Provide the (X, Y) coordinate of the cell's center where the given text is located.  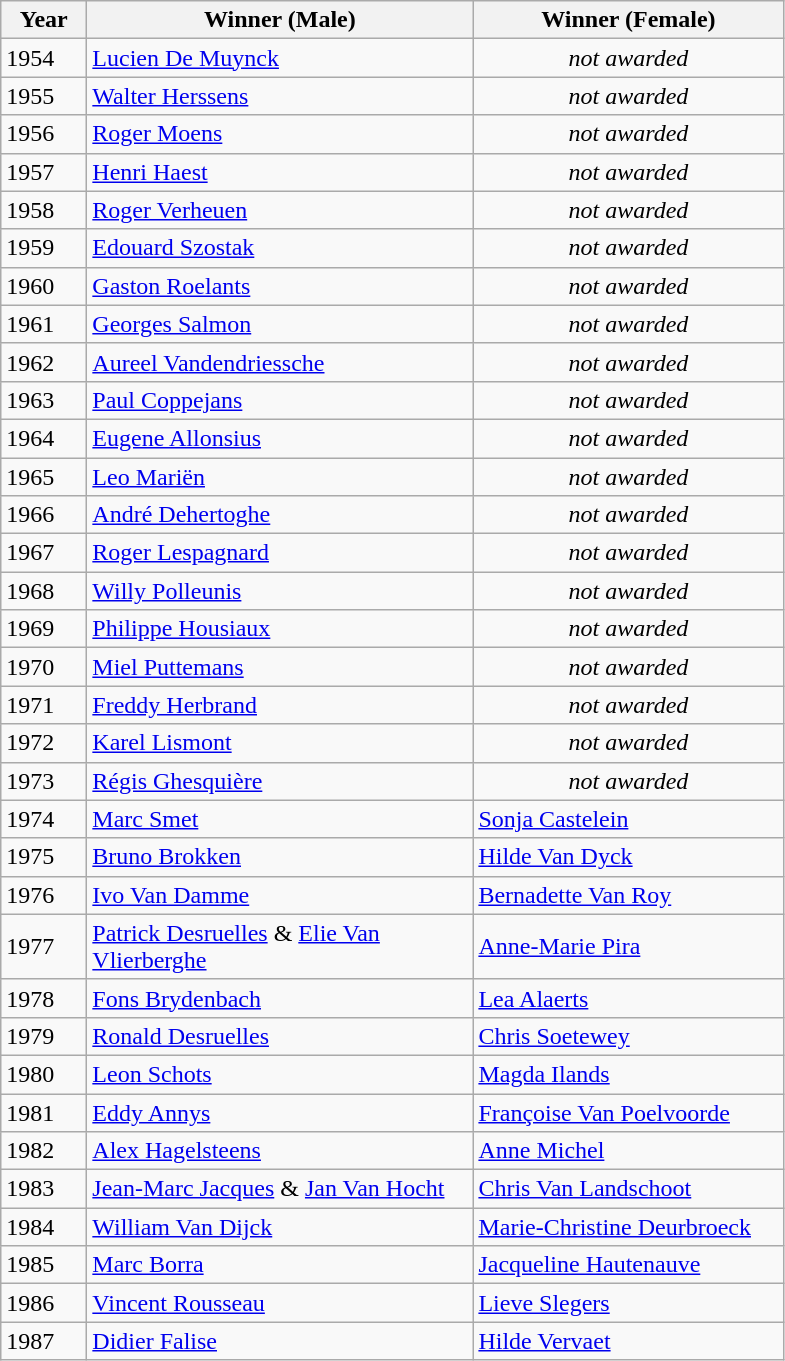
Anne-Marie Pira (628, 946)
Ronald Desruelles (280, 1036)
1971 (44, 705)
1954 (44, 58)
1974 (44, 819)
Georges Salmon (280, 324)
1962 (44, 362)
Gaston Roelants (280, 286)
1965 (44, 477)
1973 (44, 781)
1970 (44, 667)
1963 (44, 400)
Lucien De Muynck (280, 58)
1983 (44, 1189)
Sonja Castelein (628, 819)
1981 (44, 1113)
1958 (44, 210)
1955 (44, 96)
Lea Alaerts (628, 998)
Winner (Female) (628, 20)
Leon Schots (280, 1074)
Winner (Male) (280, 20)
Bruno Brokken (280, 857)
1976 (44, 895)
Willy Polleunis (280, 591)
1969 (44, 629)
Freddy Herbrand (280, 705)
Paul Coppejans (280, 400)
Vincent Rousseau (280, 1303)
1982 (44, 1151)
Magda Ilands (628, 1074)
1979 (44, 1036)
Lieve Slegers (628, 1303)
Miel Puttemans (280, 667)
William Van Dijck (280, 1227)
1978 (44, 998)
Year (44, 20)
Roger Moens (280, 134)
Roger Verheuen (280, 210)
Walter Herssens (280, 96)
Philippe Housiaux (280, 629)
Régis Ghesquière (280, 781)
1977 (44, 946)
Marc Smet (280, 819)
1984 (44, 1227)
1966 (44, 515)
Chris Van Landschoot (628, 1189)
Roger Lespagnard (280, 553)
Fons Brydenbach (280, 998)
Hilde Vervaet (628, 1341)
André Dehertoghe (280, 515)
1987 (44, 1341)
Alex Hagelsteens (280, 1151)
Bernadette Van Roy (628, 895)
1985 (44, 1265)
Edouard Szostak (280, 248)
Eugene Allonsius (280, 438)
1964 (44, 438)
Jean-Marc Jacques & Jan Van Hocht (280, 1189)
Hilde Van Dyck (628, 857)
1968 (44, 591)
1967 (44, 553)
Leo Mariën (280, 477)
1957 (44, 172)
Chris Soetewey (628, 1036)
Karel Lismont (280, 743)
Jacqueline Hautenauve (628, 1265)
Eddy Annys (280, 1113)
Marc Borra (280, 1265)
Didier Falise (280, 1341)
1959 (44, 248)
1960 (44, 286)
Aureel Vandendriessche (280, 362)
1972 (44, 743)
Françoise Van Poelvoorde (628, 1113)
1975 (44, 857)
Anne Michel (628, 1151)
Patrick Desruelles & Elie Van Vlierberghe (280, 946)
Marie-Christine Deurbroeck (628, 1227)
1986 (44, 1303)
1961 (44, 324)
1980 (44, 1074)
Ivo Van Damme (280, 895)
1956 (44, 134)
Henri Haest (280, 172)
